Return (X, Y) of the center of cell containing provided text 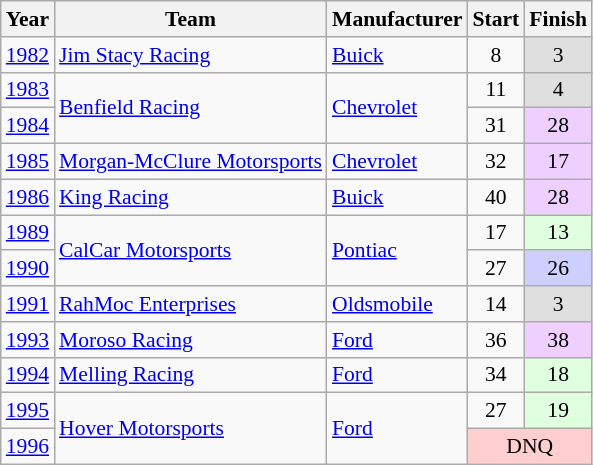
19 (558, 411)
31 (496, 126)
11 (496, 90)
8 (496, 55)
1994 (28, 375)
38 (558, 340)
1989 (28, 233)
1991 (28, 304)
King Racing (190, 197)
40 (496, 197)
Jim Stacy Racing (190, 55)
36 (496, 340)
Start (496, 19)
Pontiac (397, 250)
RahMoc Enterprises (190, 304)
26 (558, 269)
CalCar Motorsports (190, 250)
Year (28, 19)
Oldsmobile (397, 304)
Finish (558, 19)
Moroso Racing (190, 340)
Morgan-McClure Motorsports (190, 162)
Melling Racing (190, 375)
1993 (28, 340)
Hover Motorsports (190, 428)
32 (496, 162)
1985 (28, 162)
1983 (28, 90)
DNQ (530, 447)
18 (558, 375)
14 (496, 304)
4 (558, 90)
13 (558, 233)
1982 (28, 55)
1986 (28, 197)
Benfield Racing (190, 108)
1995 (28, 411)
34 (496, 375)
1990 (28, 269)
Team (190, 19)
1984 (28, 126)
Manufacturer (397, 19)
1996 (28, 447)
